Pinpoint the cell where the given text exists, returning its (x, y) midpoint coordinate. 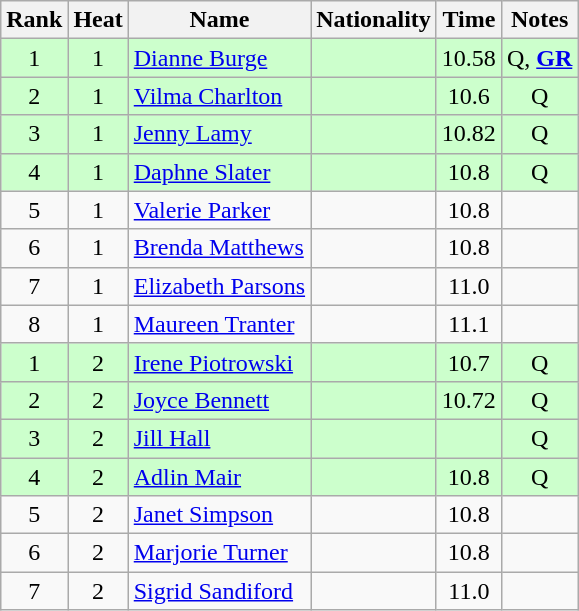
Vilma Charlton (219, 96)
10.72 (468, 400)
Heat (98, 20)
Irene Piotrowski (219, 362)
Daphne Slater (219, 172)
Sigrid Sandiford (219, 591)
11.1 (468, 324)
Adlin Mair (219, 477)
Name (219, 20)
Dianne Burge (219, 58)
8 (34, 324)
10.82 (468, 134)
Rank (34, 20)
Maureen Tranter (219, 324)
Q, GR (539, 58)
Jenny Lamy (219, 134)
Brenda Matthews (219, 248)
Jill Hall (219, 438)
Joyce Bennett (219, 400)
10.7 (468, 362)
Notes (539, 20)
Janet Simpson (219, 515)
Elizabeth Parsons (219, 286)
Time (468, 20)
Valerie Parker (219, 210)
10.6 (468, 96)
10.58 (468, 58)
Nationality (374, 20)
Marjorie Turner (219, 553)
